From the cell containing the given text, extract its center point as (X, Y) coordinate. 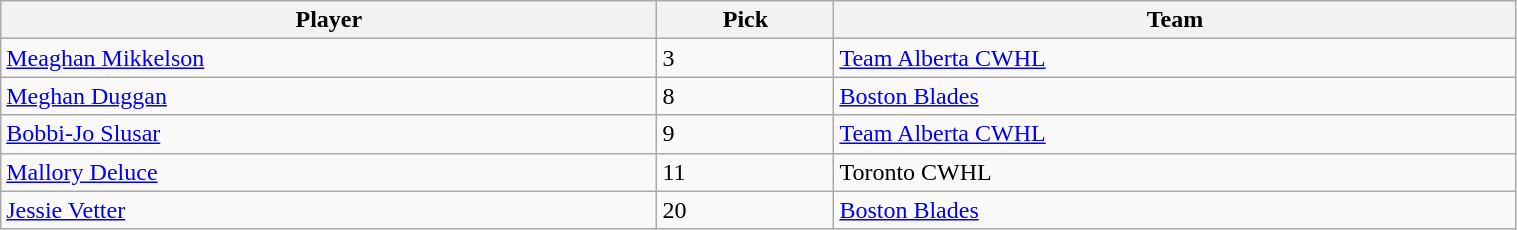
11 (746, 172)
20 (746, 210)
Pick (746, 20)
9 (746, 134)
Jessie Vetter (329, 210)
Player (329, 20)
3 (746, 58)
Toronto CWHL (1175, 172)
Team (1175, 20)
Meghan Duggan (329, 96)
8 (746, 96)
Mallory Deluce (329, 172)
Bobbi-Jo Slusar (329, 134)
Meaghan Mikkelson (329, 58)
